Provide the [X, Y] coordinate of the cell's center where the given text is located.  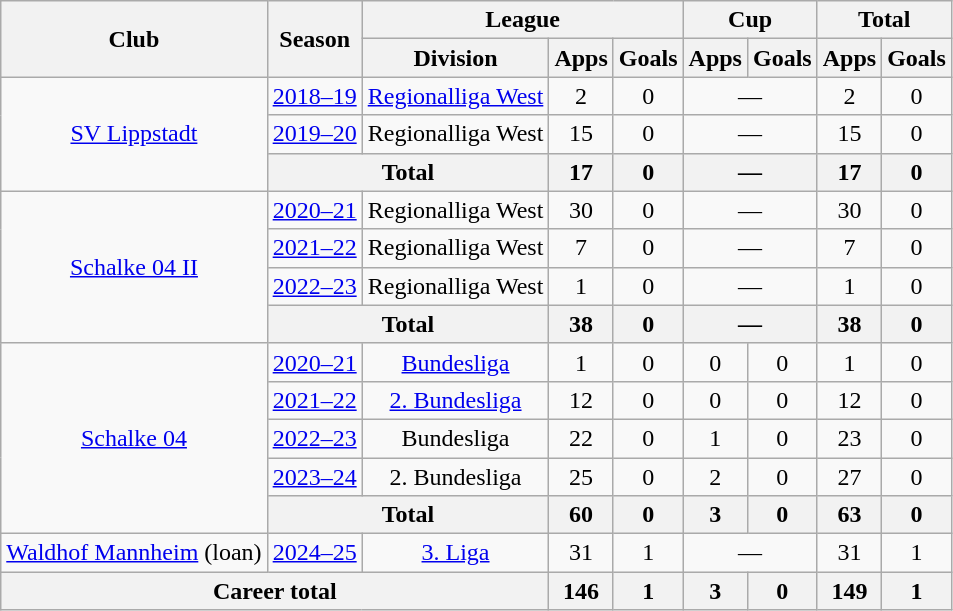
2023–24 [314, 477]
149 [849, 591]
Cup [750, 20]
League [522, 20]
Division [456, 58]
63 [849, 515]
Waldhof Mannheim (loan) [134, 553]
Club [134, 39]
3. Liga [456, 553]
146 [581, 591]
Schalke 04 II [134, 267]
23 [849, 438]
2019–20 [314, 134]
2018–19 [314, 96]
25 [581, 477]
Season [314, 39]
22 [581, 438]
SV Lippstadt [134, 134]
Career total [275, 591]
60 [581, 515]
2024–25 [314, 553]
27 [849, 477]
Schalke 04 [134, 438]
